Search for the cell housing the specified text and yield its (x, y) center coordinate. 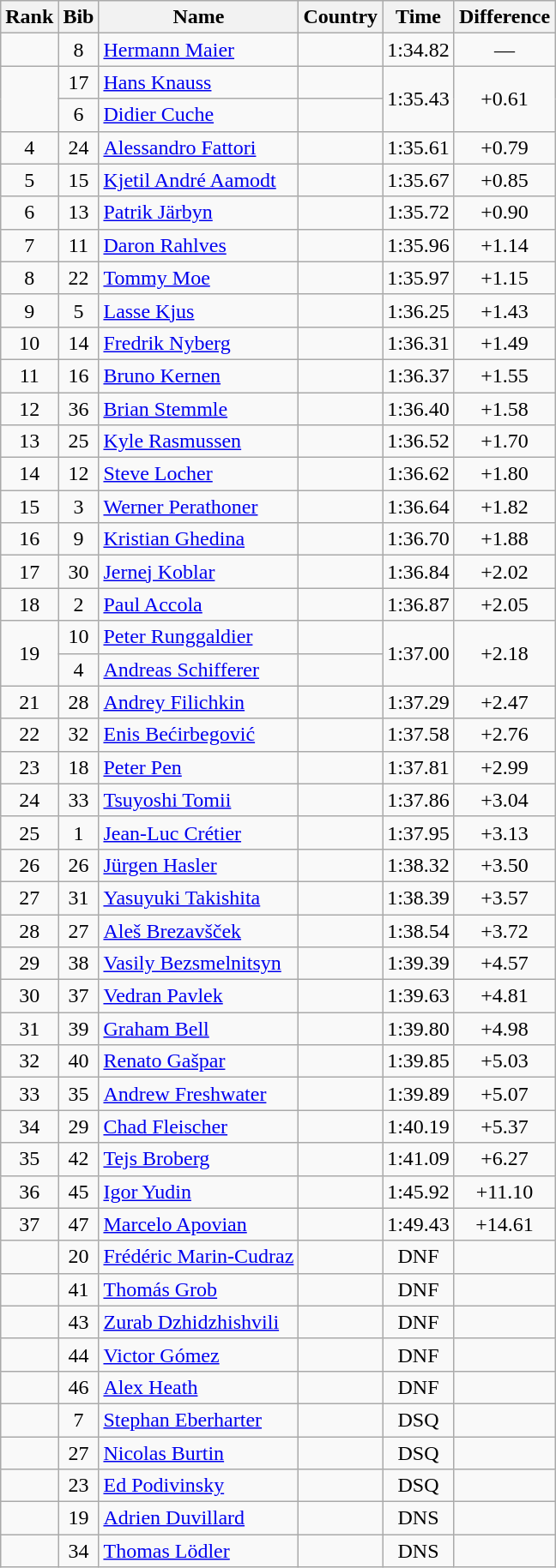
Lasse Kjus (199, 310)
1:39.89 (419, 1094)
Paul Accola (199, 604)
+3.13 (505, 832)
1:36.37 (419, 375)
46 (79, 1387)
1:39.39 (419, 964)
1:49.43 (419, 1224)
1:37.81 (419, 767)
Zurab Dzhidzhishvili (199, 1322)
41 (79, 1289)
Renato Gašpar (199, 1061)
Jernej Koblar (199, 572)
Alex Heath (199, 1387)
+4.98 (505, 1029)
Ed Podivinsky (199, 1486)
Steve Locher (199, 474)
Nicolas Burtin (199, 1453)
+1.49 (505, 343)
1 (79, 832)
+6.27 (505, 1159)
1:36.31 (419, 343)
+0.61 (505, 99)
Enis Bećirbegović (199, 735)
1:36.87 (419, 604)
+5.03 (505, 1061)
1:35.43 (419, 99)
Brian Stemmle (199, 409)
+0.90 (505, 213)
1:36.64 (419, 507)
Yasuyuki Takishita (199, 898)
Fredrik Nyberg (199, 343)
Tejs Broberg (199, 1159)
1:36.52 (419, 442)
+14.61 (505, 1224)
Jean-Luc Crétier (199, 832)
+0.79 (505, 147)
Daron Rahlves (199, 245)
Jürgen Hasler (199, 865)
Andrey Filichkin (199, 702)
+5.37 (505, 1126)
Kyle Rasmussen (199, 442)
+4.57 (505, 964)
+1.80 (505, 474)
Didier Cuche (199, 115)
Peter Runggaldier (199, 637)
1:37.29 (419, 702)
Hans Knauss (199, 82)
Thomás Grob (199, 1289)
+2.47 (505, 702)
1:36.25 (419, 310)
Tommy Moe (199, 278)
Peter Pen (199, 767)
1:40.19 (419, 1126)
Andrew Freshwater (199, 1094)
+3.72 (505, 930)
1:39.80 (419, 1029)
45 (79, 1192)
Andreas Schifferer (199, 670)
1:38.39 (419, 898)
44 (79, 1355)
Thomas Lödler (199, 1551)
Patrik Järbyn (199, 213)
1:36.62 (419, 474)
47 (79, 1224)
1:39.63 (419, 996)
+1.58 (505, 409)
Bib (79, 17)
1:37.58 (419, 735)
+5.07 (505, 1094)
1:35.97 (419, 278)
1:36.84 (419, 572)
Country (341, 17)
1:38.32 (419, 865)
+2.05 (505, 604)
1:37.86 (419, 800)
43 (79, 1322)
Graham Bell (199, 1029)
Vedran Pavlek (199, 996)
+1.43 (505, 310)
Alessandro Fattori (199, 147)
Adrien Duvillard (199, 1518)
1:35.61 (419, 147)
1:45.92 (419, 1192)
2 (79, 604)
1:38.54 (419, 930)
Igor Yudin (199, 1192)
+1.82 (505, 507)
Marcelo Apovian (199, 1224)
Kjetil André Aamodt (199, 180)
Name (199, 17)
+3.04 (505, 800)
1:41.09 (419, 1159)
Difference (505, 17)
Tsuyoshi Tomii (199, 800)
+2.99 (505, 767)
21 (29, 702)
1:35.67 (419, 180)
Hermann Maier (199, 50)
+1.88 (505, 539)
1:34.82 (419, 50)
Kristian Ghedina (199, 539)
1:37.95 (419, 832)
+1.70 (505, 442)
Rank (29, 17)
1:35.96 (419, 245)
+3.50 (505, 865)
+11.10 (505, 1192)
Time (419, 17)
40 (79, 1061)
+2.76 (505, 735)
+0.85 (505, 180)
Vasily Bezsmelnitsyn (199, 964)
+1.15 (505, 278)
+4.81 (505, 996)
Victor Gómez (199, 1355)
20 (79, 1257)
1:36.70 (419, 539)
— (505, 50)
+1.55 (505, 375)
Aleš Brezavšček (199, 930)
+1.14 (505, 245)
+2.02 (505, 572)
Stephan Eberharter (199, 1420)
Bruno Kernen (199, 375)
1:36.40 (419, 409)
1:37.00 (419, 653)
42 (79, 1159)
+3.57 (505, 898)
39 (79, 1029)
1:39.85 (419, 1061)
3 (79, 507)
Frédéric Marin-Cudraz (199, 1257)
Werner Perathoner (199, 507)
38 (79, 964)
+2.18 (505, 653)
1:35.72 (419, 213)
Chad Fleischer (199, 1126)
